Output the [X, Y] coordinate of the center of the cell containing the given text.  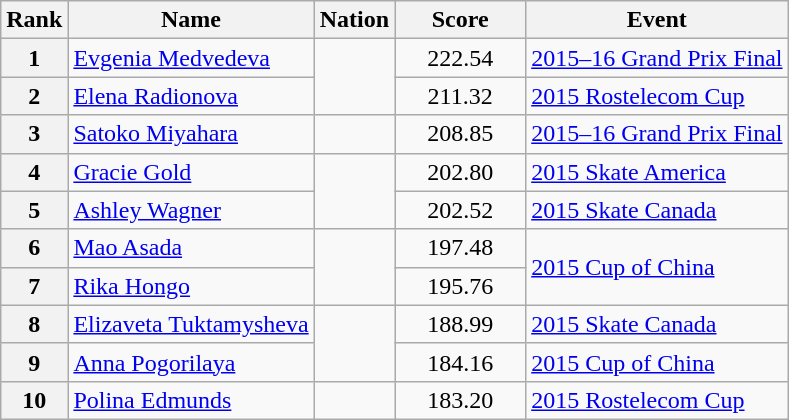
10 [34, 400]
Mao Asada [191, 248]
8 [34, 324]
Ashley Wagner [191, 210]
Name [191, 20]
Polina Edmunds [191, 400]
Rika Hongo [191, 286]
2015 Skate America [657, 172]
Nation [354, 20]
Elizaveta Tuktamysheva [191, 324]
211.32 [460, 96]
Satoko Miyahara [191, 134]
1 [34, 58]
195.76 [460, 286]
208.85 [460, 134]
4 [34, 172]
Gracie Gold [191, 172]
Score [460, 20]
202.52 [460, 210]
Evgenia Medvedeva [191, 58]
Anna Pogorilaya [191, 362]
9 [34, 362]
5 [34, 210]
Event [657, 20]
2 [34, 96]
188.99 [460, 324]
6 [34, 248]
7 [34, 286]
Rank [34, 20]
202.80 [460, 172]
Elena Radionova [191, 96]
222.54 [460, 58]
184.16 [460, 362]
183.20 [460, 400]
197.48 [460, 248]
3 [34, 134]
